Identify which cell holds the provided text, then report its [X, Y] central coordinate. 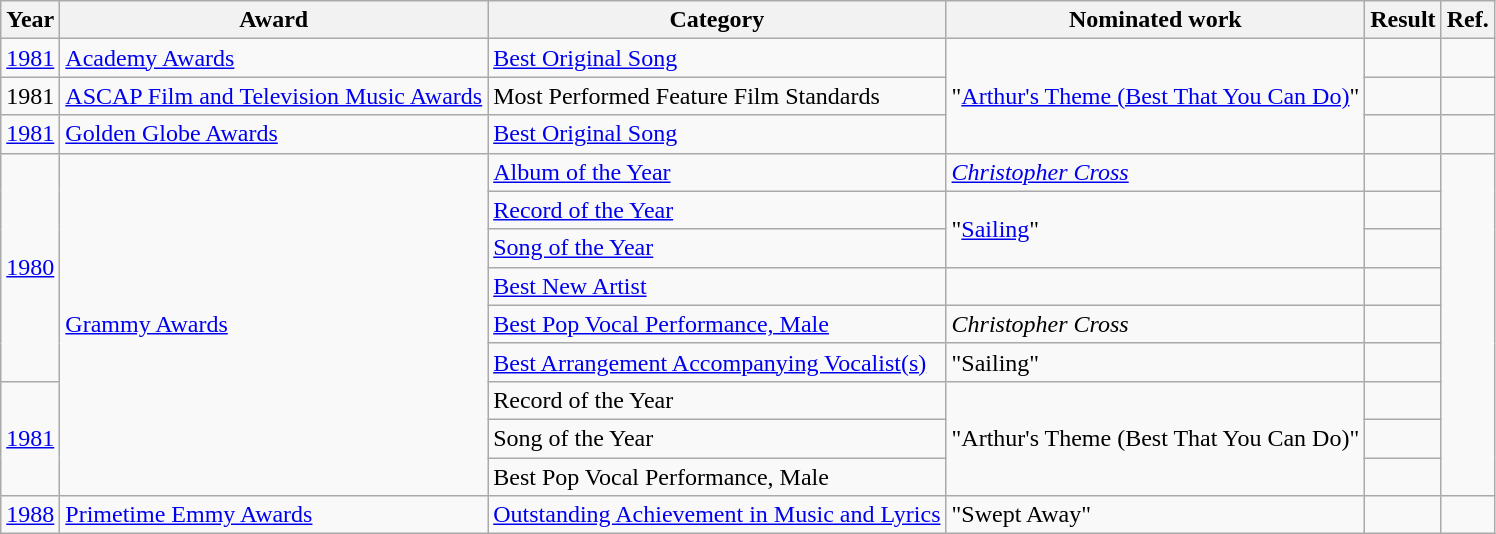
Nominated work [1156, 20]
1980 [30, 267]
Most Performed Feature Film Standards [717, 96]
Academy Awards [274, 58]
Category [717, 20]
Primetime Emmy Awards [274, 515]
Golden Globe Awards [274, 134]
Album of the Year [717, 172]
Best New Artist [717, 286]
ASCAP Film and Television Music Awards [274, 96]
Ref. [1468, 20]
"Swept Away" [1156, 515]
1988 [30, 515]
Grammy Awards [274, 324]
Award [274, 20]
Best Arrangement Accompanying Vocalist(s) [717, 362]
Result [1403, 20]
Year [30, 20]
Outstanding Achievement in Music and Lyrics [717, 515]
